Provide the [X, Y] coordinate of the cell's center where the given text is located.  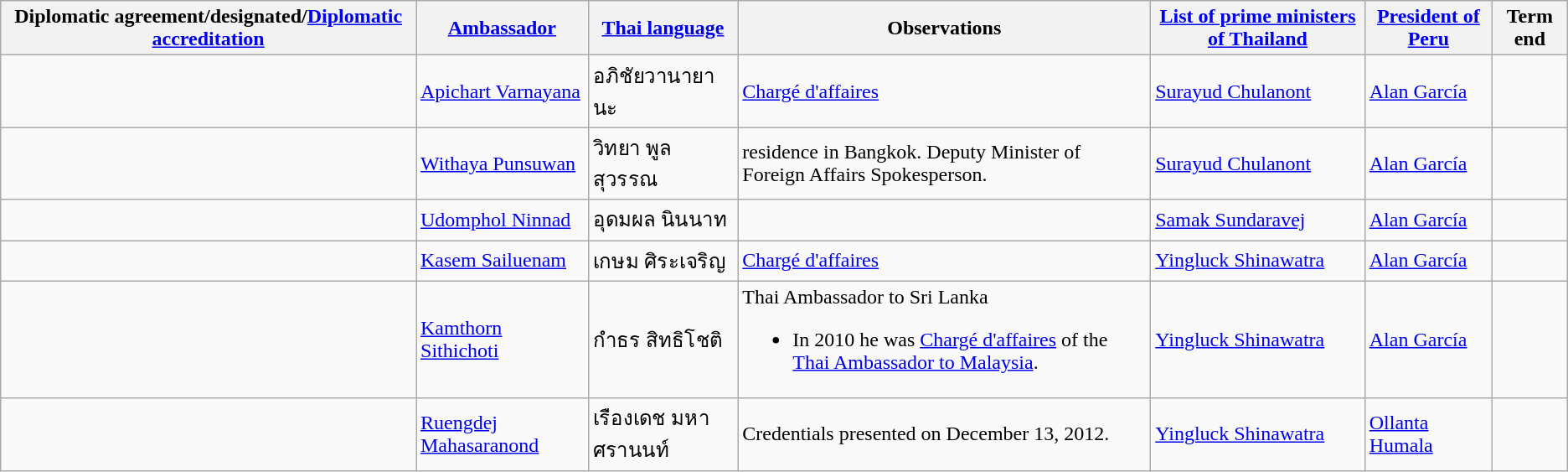
Withaya Punsuwan [502, 163]
เกษม ศิระเจริญ [663, 260]
Credentials presented on December 13, 2012. [945, 434]
อภิชัยวานายานะ [663, 91]
Thai Ambassador to Sri LankaIn 2010 he was Chargé d'affaires of the Thai Ambassador to Malaysia. [945, 340]
Observations [945, 29]
Diplomatic agreement/designated/Diplomatic accreditation [209, 29]
Samak Sundaravej [1258, 220]
residence in Bangkok. Deputy Minister of Foreign Affairs Spokesperson. [945, 163]
Apichart Varnayana [502, 91]
วิทยา พูลสุวรรณ [663, 163]
Udomphol Ninnad [502, 220]
Ambassador [502, 29]
Kasem Sailuenam [502, 260]
Thai language [663, 29]
Term end [1529, 29]
เรืองเดช มหาศรานนท์ [663, 434]
อุดมผล นินนาท [663, 220]
Kamthorn Sithichoti [502, 340]
Ollanta Humala [1428, 434]
President of Peru [1428, 29]
กำธร สิทธิโชติ [663, 340]
Ruengdej Mahasaranond [502, 434]
List of prime ministers of Thailand [1258, 29]
